For the text-containing cell, return its midpoint in [X, Y] coordinate format. 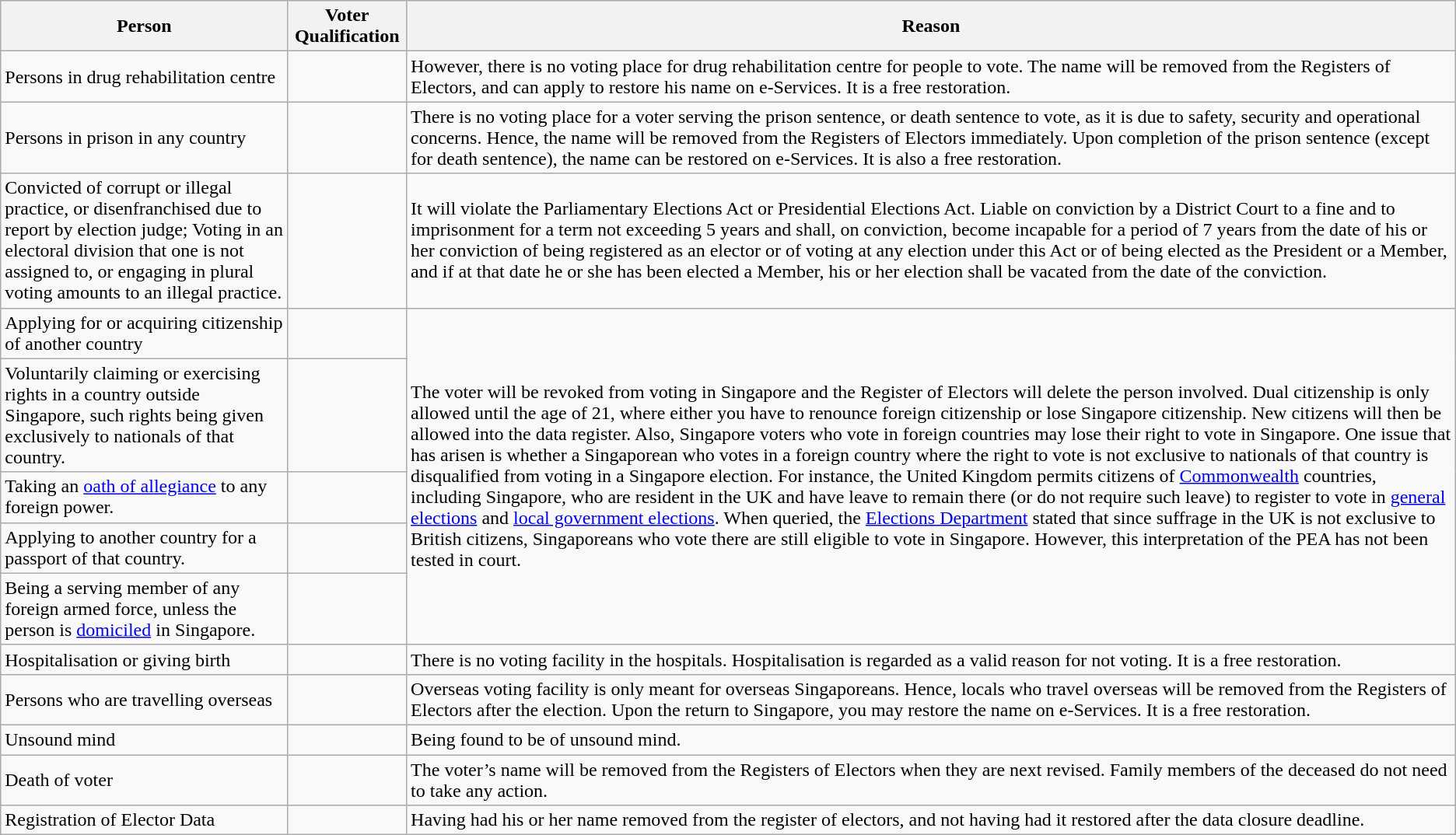
Person [145, 26]
Persons in drug rehabilitation centre [145, 76]
Taking an oath of allegiance to any foreign power. [145, 498]
Hospitalisation or giving birth [145, 659]
Persons in prison in any country [145, 138]
There is no voting facility in the hospitals. Hospitalisation is regarded as a valid reason for not voting. It is a free restoration. [932, 659]
Being a serving member of any foreign armed force, unless the person is domiciled in Singapore. [145, 609]
Unsound mind [145, 739]
Persons who are travelling overseas [145, 700]
Applying to another country for a passport of that country. [145, 547]
Voter Qualification [347, 26]
Applying for or acquiring citizenship of another country [145, 333]
Having had his or her name removed from the register of electors, and not having had it restored after the data closure deadline. [932, 820]
Registration of Elector Data [145, 820]
Death of voter [145, 779]
Being found to be of unsound mind. [932, 739]
Reason [932, 26]
Voluntarily claiming or exercising rights in a country outside Singapore, such rights being given exclusively to nationals of that country. [145, 415]
